Search for the cell housing the specified text and yield its (x, y) center coordinate. 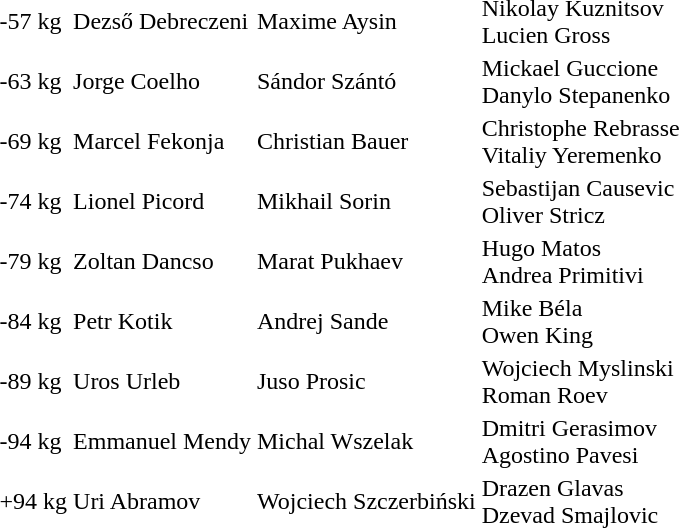
Petr Kotik (162, 322)
Christian Bauer (367, 142)
Marcel Fekonja (162, 142)
Andrej Sande (367, 322)
Marat Pukhaev (367, 262)
Zoltan Dancso (162, 262)
Uros Urleb (162, 382)
Michal Wszelak (367, 442)
Emmanuel Mendy (162, 442)
Mikhail Sorin (367, 202)
Lionel Picord (162, 202)
Sándor Szántó (367, 82)
Juso Prosic (367, 382)
Jorge Coelho (162, 82)
